For the text-containing cell, return its midpoint in [X, Y] coordinate format. 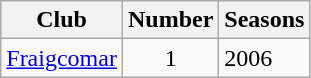
Seasons [264, 20]
1 [170, 58]
Number [170, 20]
2006 [264, 58]
Fraigcomar [62, 58]
Club [62, 20]
